Detect which cell encompasses the target text, then output its (x, y) center coordinate. 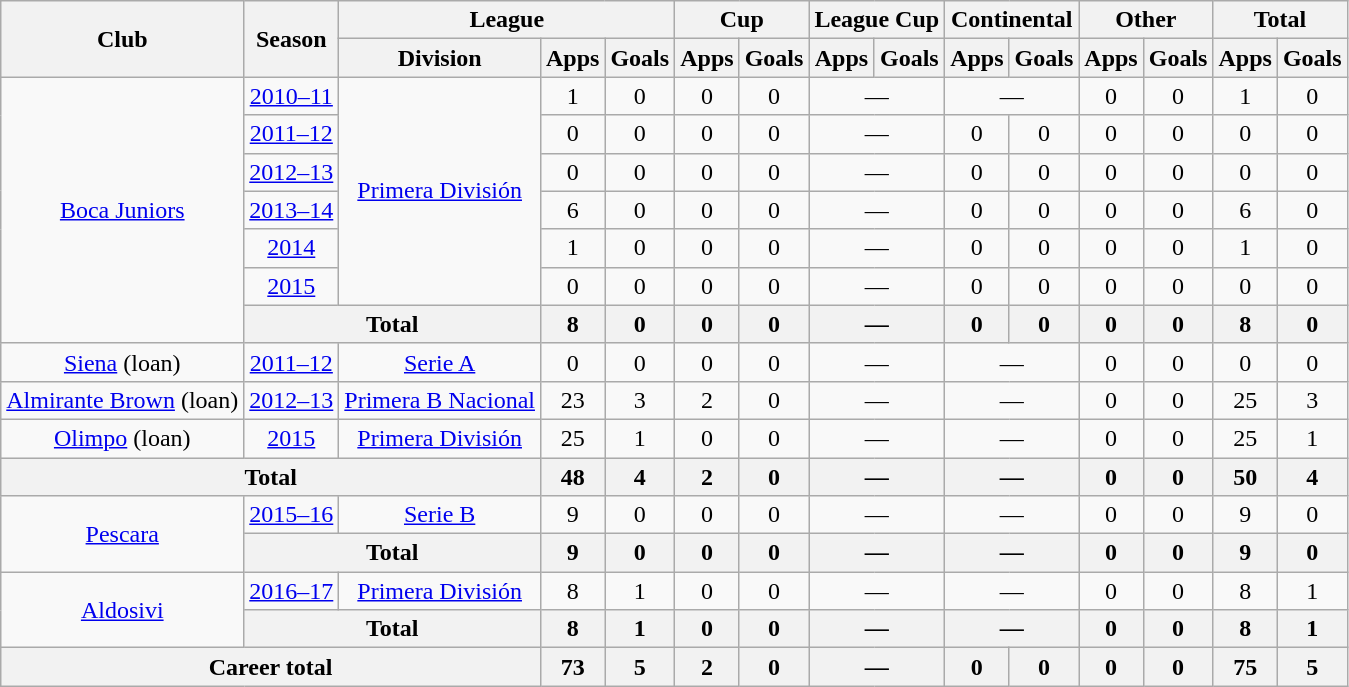
Season (292, 39)
75 (1245, 667)
Almirante Brown (loan) (122, 400)
Siena (loan) (122, 362)
Cup (742, 20)
2014 (292, 248)
2013–14 (292, 210)
Aldosivi (122, 610)
2015–16 (292, 515)
2010–11 (292, 96)
Continental (1012, 20)
73 (572, 667)
50 (1245, 477)
2016–17 (292, 591)
League Cup (877, 20)
Club (122, 39)
Primera B Nacional (440, 400)
23 (572, 400)
Serie B (440, 515)
Career total (271, 667)
League (507, 20)
Pescara (122, 534)
48 (572, 477)
Boca Juniors (122, 210)
Other (1146, 20)
Olimpo (loan) (122, 438)
Division (440, 58)
Serie A (440, 362)
